From the cell containing the given text, extract its center point as [X, Y] coordinate. 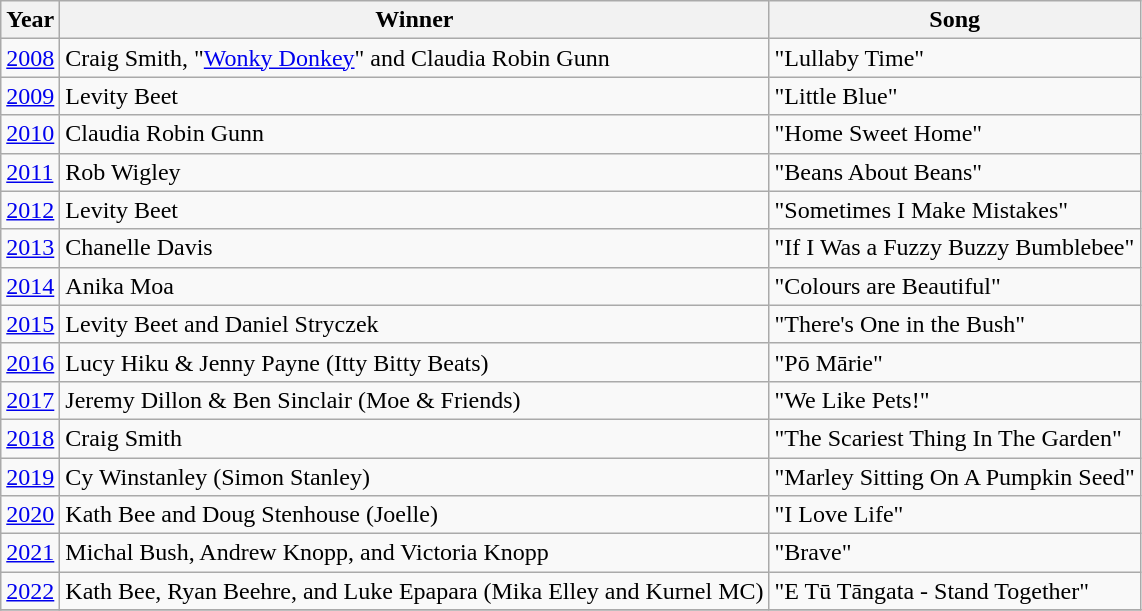
2012 [30, 210]
2013 [30, 248]
2009 [30, 96]
"Home Sweet Home" [954, 134]
Cy Winstanley (Simon Stanley) [414, 477]
2010 [30, 134]
Levity Beet and Daniel Stryczek [414, 324]
"There's One in the Bush" [954, 324]
2022 [30, 591]
"Little Blue" [954, 96]
"Brave" [954, 553]
Song [954, 20]
Chanelle Davis [414, 248]
2008 [30, 58]
Jeremy Dillon & Ben Sinclair (Moe & Friends) [414, 400]
Year [30, 20]
"E Tū Tāngata - Stand Together" [954, 591]
2015 [30, 324]
2017 [30, 400]
"The Scariest Thing In The Garden" [954, 438]
"I Love Life" [954, 515]
2011 [30, 172]
2021 [30, 553]
"If I Was a Fuzzy Buzzy Bumblebee" [954, 248]
Kath Bee, Ryan Beehre, and Luke Epapara (Mika Elley and Kurnel MC) [414, 591]
"Sometimes I Make Mistakes" [954, 210]
"Lullaby Time" [954, 58]
"Pō Mārie" [954, 362]
Craig Smith, "Wonky Donkey" and Claudia Robin Gunn [414, 58]
"Colours are Beautiful" [954, 286]
Winner [414, 20]
"Marley Sitting On A Pumpkin Seed" [954, 477]
2014 [30, 286]
Craig Smith [414, 438]
Michal Bush, Andrew Knopp, and Victoria Knopp [414, 553]
Rob Wigley [414, 172]
2019 [30, 477]
2018 [30, 438]
"We Like Pets!" [954, 400]
"Beans About Beans" [954, 172]
2016 [30, 362]
Lucy Hiku & Jenny Payne (Itty Bitty Beats) [414, 362]
Kath Bee and Doug Stenhouse (Joelle) [414, 515]
Claudia Robin Gunn [414, 134]
2020 [30, 515]
Anika Moa [414, 286]
